Extract the [x, y] coordinate from the center of the cell holding the provided text.  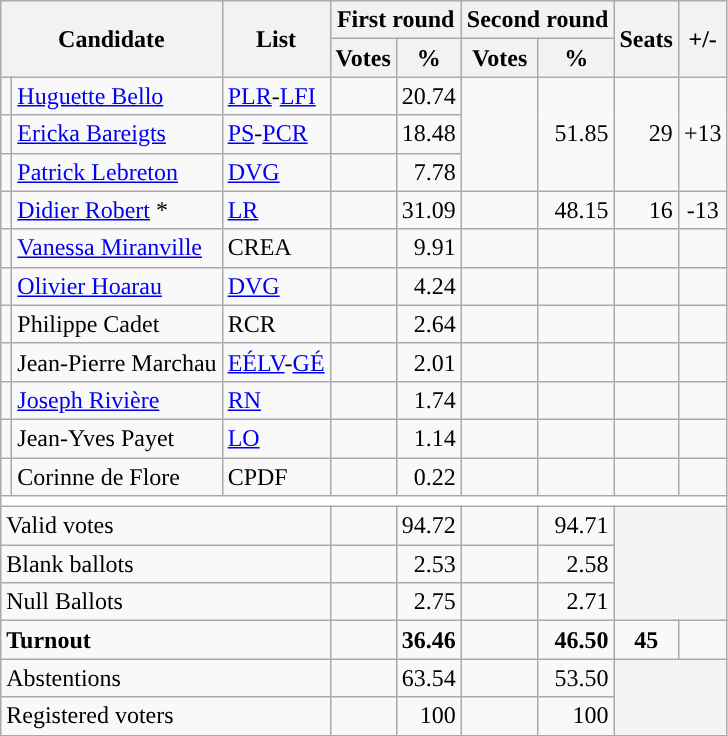
Candidate [112, 39]
94.72 [428, 526]
48.15 [576, 210]
EÉLV-GÉ [276, 362]
-13 [702, 210]
9.91 [428, 248]
51.85 [576, 134]
Corinne de Flore [117, 477]
Valid votes [166, 526]
2.53 [428, 564]
Olivier Hoarau [117, 286]
Philippe Cadet [117, 324]
LR [276, 210]
Null Ballots [166, 602]
Joseph Rivière [117, 400]
First round [396, 20]
94.71 [576, 526]
RN [276, 400]
Ericka Bareigts [117, 134]
Abstentions [166, 678]
CREA [276, 248]
31.09 [428, 210]
4.24 [428, 286]
0.22 [428, 477]
PS-PCR [276, 134]
53.50 [576, 678]
RCR [276, 324]
29 [646, 134]
18.48 [428, 134]
+13 [702, 134]
46.50 [576, 640]
Registered voters [166, 716]
Patrick Lebreton [117, 172]
1.74 [428, 400]
Vanessa Miranville [117, 248]
36.46 [428, 640]
CPDF [276, 477]
63.54 [428, 678]
Didier Robert * [117, 210]
Jean-Yves Payet [117, 438]
2.58 [576, 564]
LO [276, 438]
List [276, 39]
PLR-LFI [276, 96]
Second round [538, 20]
7.78 [428, 172]
2.75 [428, 602]
Huguette Bello [117, 96]
20.74 [428, 96]
2.71 [576, 602]
1.14 [428, 438]
+/- [702, 39]
Turnout [166, 640]
Seats [646, 39]
2.01 [428, 362]
16 [646, 210]
2.64 [428, 324]
Blank ballots [166, 564]
Jean-Pierre Marchau [117, 362]
45 [646, 640]
